Return the (X, Y) coordinate for the center point of the cell that contains the specified text.  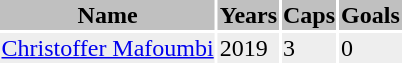
Goals (371, 15)
Name (108, 15)
2019 (248, 48)
3 (310, 48)
Caps (310, 15)
Christoffer Mafoumbi (108, 48)
0 (371, 48)
Years (248, 15)
